Search for the cell housing the specified text and yield its (x, y) center coordinate. 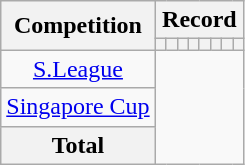
Total (78, 145)
Singapore Cup (78, 107)
Competition (78, 26)
S.League (78, 69)
Record (199, 20)
